Scan for the cell matching the given text and deliver its [x, y] coordinate at center. 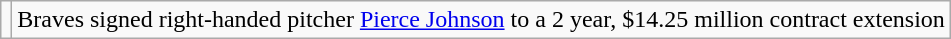
Braves signed right-handed pitcher Pierce Johnson to a 2 year, $14.25 million contract extension [482, 20]
